Scan for the cell matching the given text and deliver its [x, y] coordinate at center. 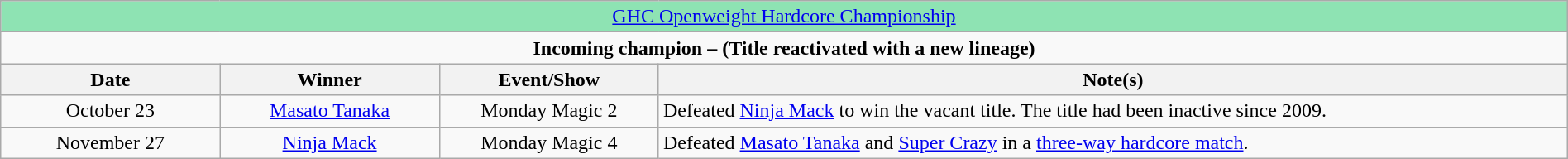
November 27 [111, 142]
October 23 [111, 111]
Date [111, 79]
Incoming champion – (Title reactivated with a new lineage) [784, 48]
Defeated Masato Tanaka and Super Crazy in a three-way hardcore match. [1113, 142]
Note(s) [1113, 79]
Defeated Ninja Mack to win the vacant title. The title had been inactive since 2009. [1113, 111]
Masato Tanaka [329, 111]
GHC Openweight Hardcore Championship [784, 17]
Monday Magic 4 [549, 142]
Ninja Mack [329, 142]
Monday Magic 2 [549, 111]
Winner [329, 79]
Event/Show [549, 79]
